Provide the (x, y) coordinate of the cell's center where the given text is located.  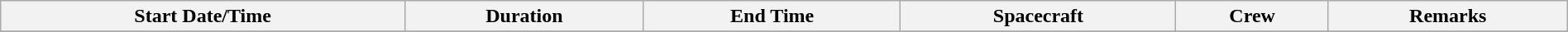
Remarks (1447, 16)
End Time (772, 16)
Duration (524, 16)
Spacecraft (1039, 16)
Crew (1252, 16)
Start Date/Time (203, 16)
